From the cell containing the given text, extract its center point as [X, Y] coordinate. 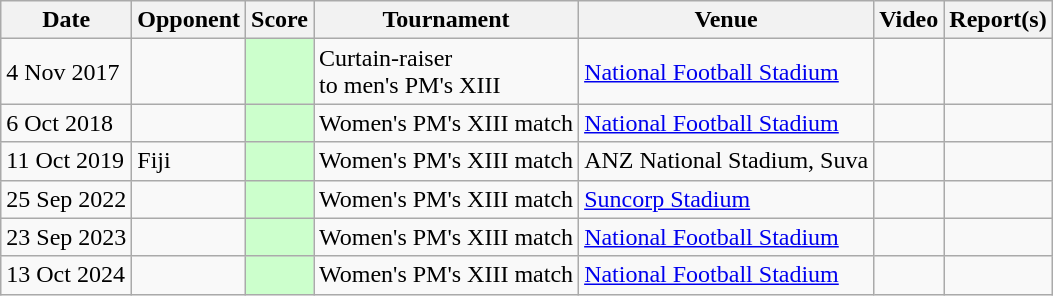
6 Oct 2018 [66, 123]
Curtain-raiserto men's PM's XIII [446, 72]
4 Nov 2017 [66, 72]
Report(s) [998, 20]
23 Sep 2023 [66, 237]
Venue [726, 20]
Fiji [189, 161]
11 Oct 2019 [66, 161]
25 Sep 2022 [66, 199]
Score [280, 20]
Date [66, 20]
ANZ National Stadium, Suva [726, 161]
Tournament [446, 20]
Video [909, 20]
Opponent [189, 20]
Suncorp Stadium [726, 199]
13 Oct 2024 [66, 275]
